Find where the given text appears and provide that cell's center as (X, Y) coordinate. 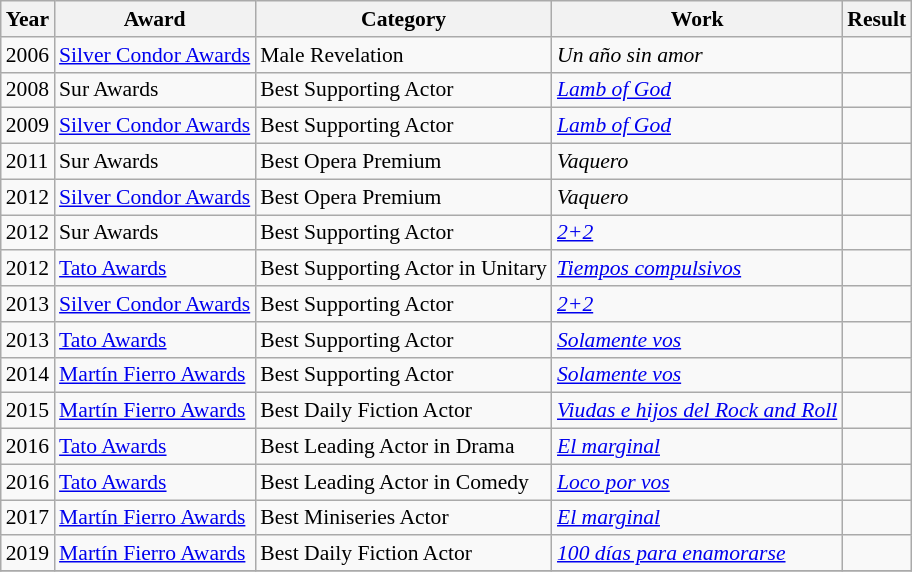
Best Supporting Actor in Unitary (404, 269)
Result (876, 19)
Best Miniseries Actor (404, 518)
2014 (28, 375)
Work (697, 19)
Category (404, 19)
100 días para enamorarse (697, 554)
2011 (28, 162)
2008 (28, 90)
Year (28, 19)
Best Leading Actor in Drama (404, 447)
2019 (28, 554)
Tiempos compulsivos (697, 269)
Best Leading Actor in Comedy (404, 482)
Male Revelation (404, 55)
Viudas e hijos del Rock and Roll (697, 411)
Un año sin amor (697, 55)
Loco por vos (697, 482)
Award (154, 19)
2006 (28, 55)
2017 (28, 518)
2015 (28, 411)
2009 (28, 126)
